For the text-containing cell, return its midpoint in (x, y) coordinate format. 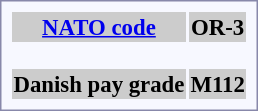
M112 (218, 84)
NATO code (99, 27)
OR-3 (218, 27)
Danish pay grade (99, 84)
